Find where the given text appears and provide that cell's center as [x, y] coordinate. 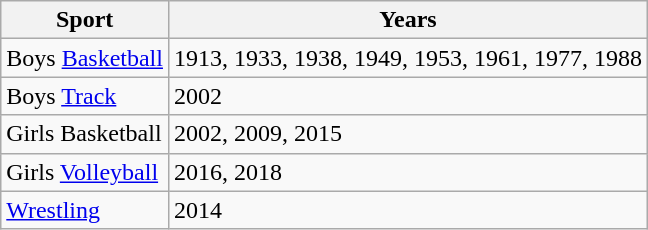
2002 [408, 96]
Years [408, 20]
1913, 1933, 1938, 1949, 1953, 1961, 1977, 1988 [408, 58]
2002, 2009, 2015 [408, 134]
2016, 2018 [408, 172]
Sport [85, 20]
Wrestling [85, 210]
2014 [408, 210]
Girls Volleyball [85, 172]
Girls Basketball [85, 134]
Boys Basketball [85, 58]
Boys Track [85, 96]
